Detect which cell encompasses the target text, then output its [X, Y] center coordinate. 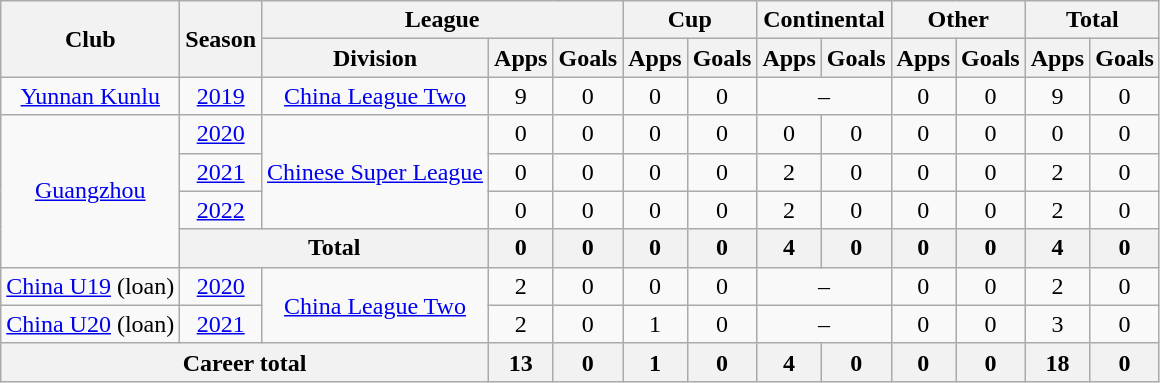
Yunnan Kunlu [90, 96]
Season [221, 39]
China U20 (loan) [90, 324]
13 [521, 362]
Division [376, 58]
Guangzhou [90, 191]
League [442, 20]
Cup [690, 20]
Club [90, 39]
3 [1057, 324]
China U19 (loan) [90, 286]
18 [1057, 362]
Career total [245, 362]
2022 [221, 210]
Continental [824, 20]
2019 [221, 96]
Other [958, 20]
Chinese Super League [376, 172]
